Capture the cell that displays the provided text and extract its (X, Y) central coordinate. 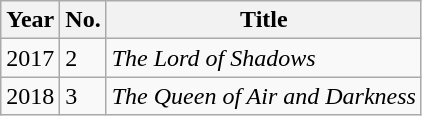
2 (83, 58)
The Queen of Air and Darkness (264, 96)
2017 (30, 58)
2018 (30, 96)
The Lord of Shadows (264, 58)
Title (264, 20)
No. (83, 20)
Year (30, 20)
3 (83, 96)
